Search for the cell housing the specified text and yield its (x, y) center coordinate. 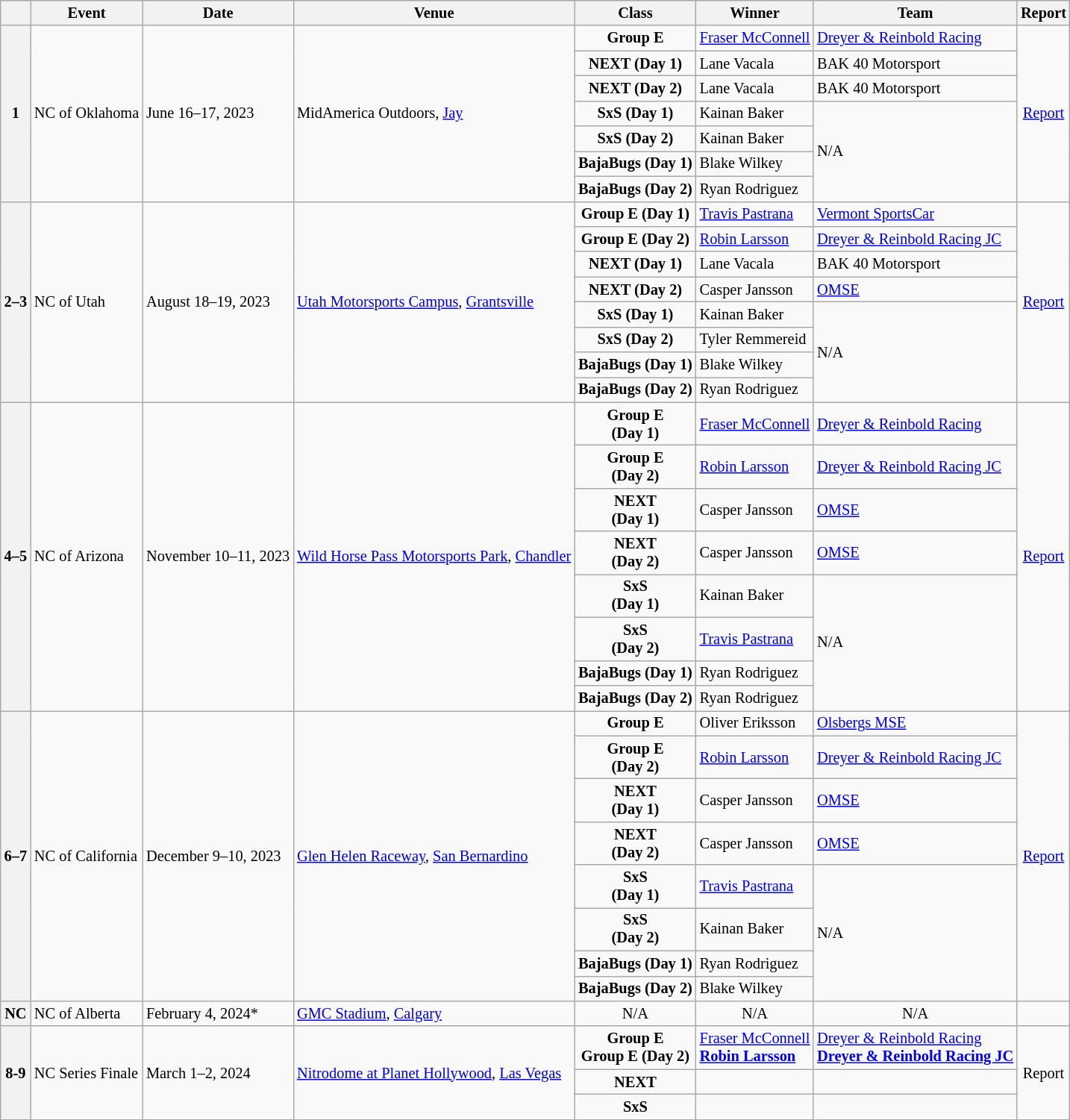
Dreyer & Reinbold Racing Dreyer & Reinbold Racing JC (915, 1048)
November 10–11, 2023 (218, 557)
GMC Stadium, Calgary (434, 1013)
Tyler Remmereid (755, 340)
December 9–10, 2023 (218, 855)
Date (218, 13)
1 (16, 113)
4–5 (16, 557)
NC (16, 1013)
NC of Oklahoma (87, 113)
NC of Utah (87, 301)
2–3 (16, 301)
NC Series Finale (87, 1073)
8-9 (16, 1073)
Group E (Day 2) (636, 239)
Team (915, 13)
Group E(Day 1) (636, 424)
Glen Helen Raceway, San Bernardino (434, 855)
Group EGroup E (Day 2) (636, 1048)
NC of Alberta (87, 1013)
Wild Horse Pass Motorsports Park, Chandler (434, 557)
NC of California (87, 855)
Venue (434, 13)
Nitrodome at Planet Hollywood, Las Vegas (434, 1073)
February 4, 2024* (218, 1013)
Fraser McConnell Robin Larsson (755, 1048)
6–7 (16, 855)
August 18–19, 2023 (218, 301)
NC of Arizona (87, 557)
June 16–17, 2023 (218, 113)
NEXT (636, 1082)
Utah Motorsports Campus, Grantsville (434, 301)
Oliver Eriksson (755, 723)
Class (636, 13)
SxS (636, 1107)
Olsbergs MSE (915, 723)
Event (87, 13)
MidAmerica Outdoors, Jay (434, 113)
Vermont SportsCar (915, 214)
Winner (755, 13)
Group E (Day 1) (636, 214)
March 1–2, 2024 (218, 1073)
